For the text-containing cell, return its midpoint in [x, y] coordinate format. 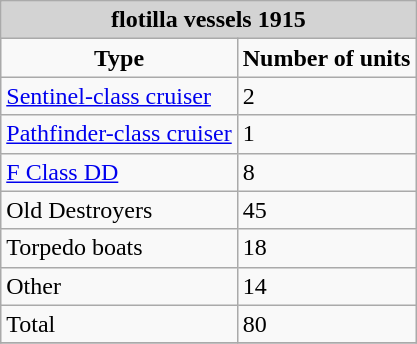
14 [326, 286]
1 [326, 134]
Other [120, 286]
18 [326, 248]
Number of units [326, 58]
Type [120, 58]
80 [326, 324]
Torpedo boats [120, 248]
Old Destroyers [120, 210]
45 [326, 210]
Pathfinder-class cruiser [120, 134]
F Class DD [120, 172]
2 [326, 96]
flotilla vessels 1915 [208, 20]
Sentinel-class cruiser [120, 96]
Total [120, 324]
8 [326, 172]
